Scan for the cell matching the given text and deliver its (x, y) coordinate at center. 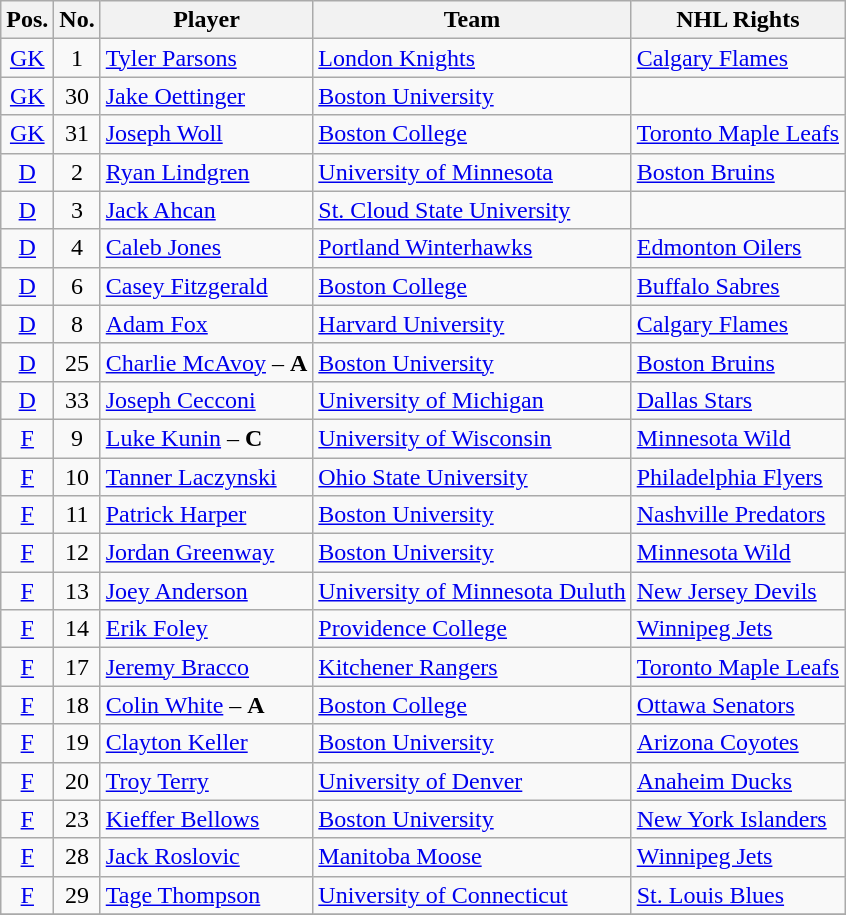
University of Michigan (472, 400)
Philadelphia Flyers (738, 477)
St. Cloud State University (472, 210)
19 (77, 743)
Dallas Stars (738, 400)
2 (77, 172)
Erik Foley (206, 629)
Team (472, 20)
31 (77, 134)
11 (77, 515)
30 (77, 96)
Tage Thompson (206, 895)
4 (77, 248)
12 (77, 553)
Clayton Keller (206, 743)
Joey Anderson (206, 591)
Colin White – A (206, 705)
University of Connecticut (472, 895)
Portland Winterhawks (472, 248)
Buffalo Sabres (738, 286)
18 (77, 705)
Jack Ahcan (206, 210)
Anaheim Ducks (738, 781)
Ryan Lindgren (206, 172)
NHL Rights (738, 20)
London Knights (472, 58)
Ohio State University (472, 477)
33 (77, 400)
13 (77, 591)
Arizona Coyotes (738, 743)
29 (77, 895)
Ottawa Senators (738, 705)
Troy Terry (206, 781)
University of Minnesota (472, 172)
Jordan Greenway (206, 553)
Harvard University (472, 324)
Kieffer Bellows (206, 819)
25 (77, 362)
Jake Oettinger (206, 96)
University of Denver (472, 781)
University of Wisconsin (472, 438)
6 (77, 286)
Providence College (472, 629)
New Jersey Devils (738, 591)
Tanner Laczynski (206, 477)
Kitchener Rangers (472, 667)
Player (206, 20)
14 (77, 629)
20 (77, 781)
St. Louis Blues (738, 895)
Edmonton Oilers (738, 248)
Joseph Woll (206, 134)
University of Minnesota Duluth (472, 591)
New York Islanders (738, 819)
Jeremy Bracco (206, 667)
10 (77, 477)
Jack Roslovic (206, 857)
Luke Kunin – C (206, 438)
Charlie McAvoy – A (206, 362)
Nashville Predators (738, 515)
1 (77, 58)
Adam Fox (206, 324)
Tyler Parsons (206, 58)
No. (77, 20)
8 (77, 324)
9 (77, 438)
Casey Fitzgerald (206, 286)
3 (77, 210)
Patrick Harper (206, 515)
17 (77, 667)
23 (77, 819)
Caleb Jones (206, 248)
Manitoba Moose (472, 857)
Joseph Cecconi (206, 400)
28 (77, 857)
Pos. (28, 20)
